Determine the [X, Y] coordinate at the center of the cell enclosing the given text.  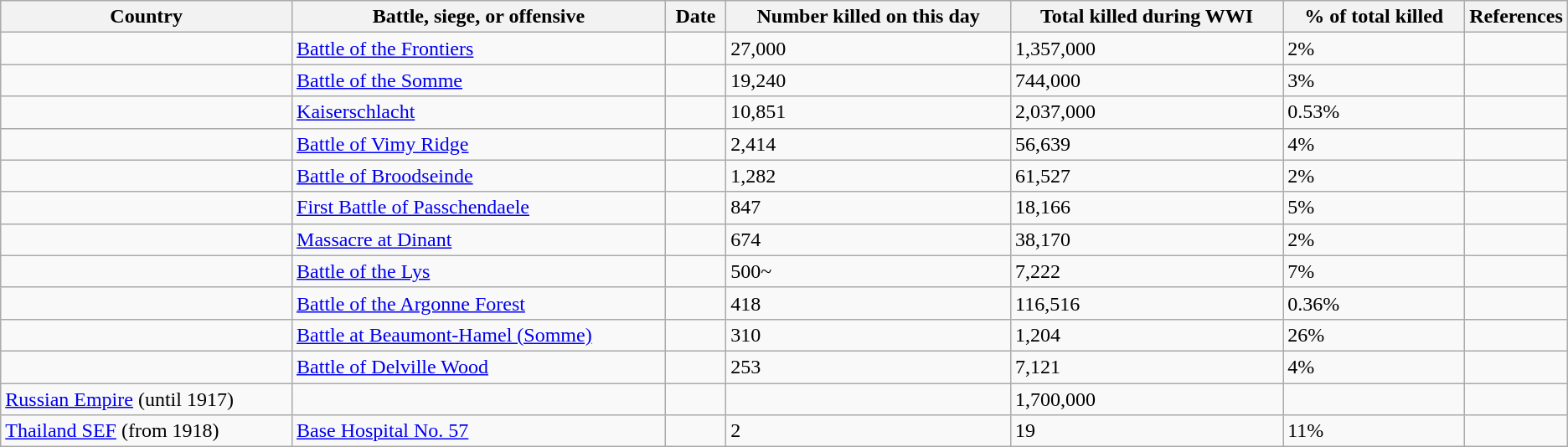
Massacre at Dinant [479, 239]
19 [1148, 431]
Battle at Beaumont-Hamel (Somme) [479, 335]
Battle, siege, or offensive [479, 17]
500~ [869, 271]
Kaiserschlacht [479, 112]
Russian Empire (until 1917) [147, 399]
Country [147, 17]
5% [1374, 208]
7,222 [1148, 271]
Number killed on this day [869, 17]
2 [869, 431]
7,121 [1148, 367]
Battle of the Argonne Forest [479, 303]
61,527 [1148, 176]
418 [869, 303]
Battle of Broodseinde [479, 176]
Battle of Delville Wood [479, 367]
2,037,000 [1148, 112]
% of total killed [1374, 17]
Battle of the Frontiers [479, 49]
0.53% [1374, 112]
2,414 [869, 144]
References [1516, 17]
310 [869, 335]
56,639 [1148, 144]
Battle of the Somme [479, 80]
Battle of Vimy Ridge [479, 144]
3% [1374, 80]
0.36% [1374, 303]
1,282 [869, 176]
1,204 [1148, 335]
1,357,000 [1148, 49]
Battle of the Lys [479, 271]
First Battle of Passchendaele [479, 208]
7% [1374, 271]
38,170 [1148, 239]
10,851 [869, 112]
26% [1374, 335]
19,240 [869, 80]
1,700,000 [1148, 399]
744,000 [1148, 80]
Thailand SEF (from 1918) [147, 431]
Base Hospital No. 57 [479, 431]
Date [695, 17]
674 [869, 239]
27,000 [869, 49]
116,516 [1148, 303]
Total killed during WWI [1148, 17]
847 [869, 208]
11% [1374, 431]
18,166 [1148, 208]
253 [869, 367]
